Identify which cell holds the provided text, then report its (X, Y) central coordinate. 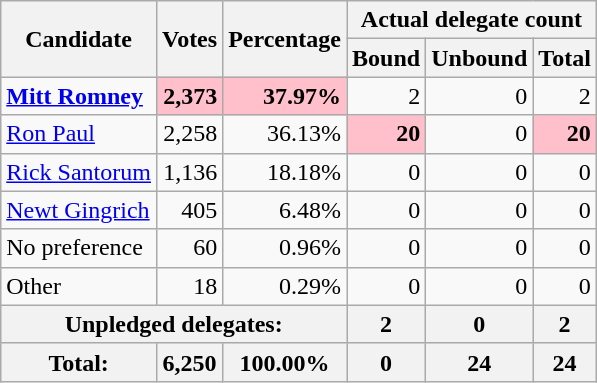
Newt Gingrich (79, 210)
Percentage (285, 39)
Bound (386, 58)
100.00% (285, 362)
Rick Santorum (79, 172)
Unbound (480, 58)
18 (189, 286)
0.96% (285, 248)
Total (565, 58)
Ron Paul (79, 134)
2,258 (189, 134)
60 (189, 248)
2,373 (189, 96)
0.29% (285, 286)
6.48% (285, 210)
6,250 (189, 362)
Votes (189, 39)
18.18% (285, 172)
No preference (79, 248)
1,136 (189, 172)
Other (79, 286)
Candidate (79, 39)
Mitt Romney (79, 96)
36.13% (285, 134)
Unpledged delegates: (174, 324)
Actual delegate count (472, 20)
405 (189, 210)
37.97% (285, 96)
Total: (79, 362)
